Find where the given text appears and provide that cell's center as (X, Y) coordinate. 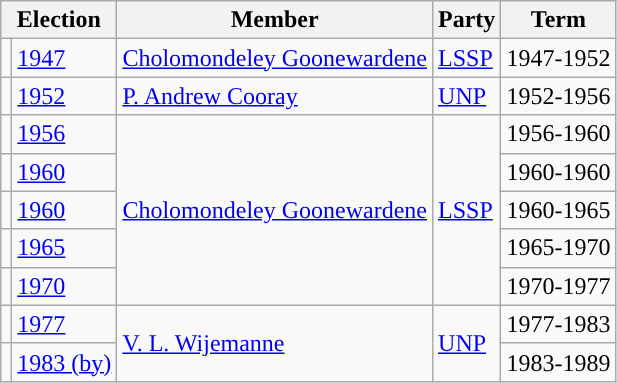
1977 (64, 324)
1970-1977 (558, 286)
1965-1970 (558, 248)
1947 (64, 58)
1965 (64, 248)
Member (275, 20)
1977-1983 (558, 324)
1983 (by) (64, 362)
1956-1960 (558, 134)
Term (558, 20)
V. L. Wijemanne (275, 343)
1956 (64, 134)
Election (59, 20)
1970 (64, 286)
1952-1956 (558, 96)
1960-1965 (558, 210)
Party (467, 20)
1947-1952 (558, 58)
1983-1989 (558, 362)
1952 (64, 96)
P. Andrew Cooray (275, 96)
1960-1960 (558, 172)
